Determine the (x, y) coordinate at the center of the cell enclosing the given text.  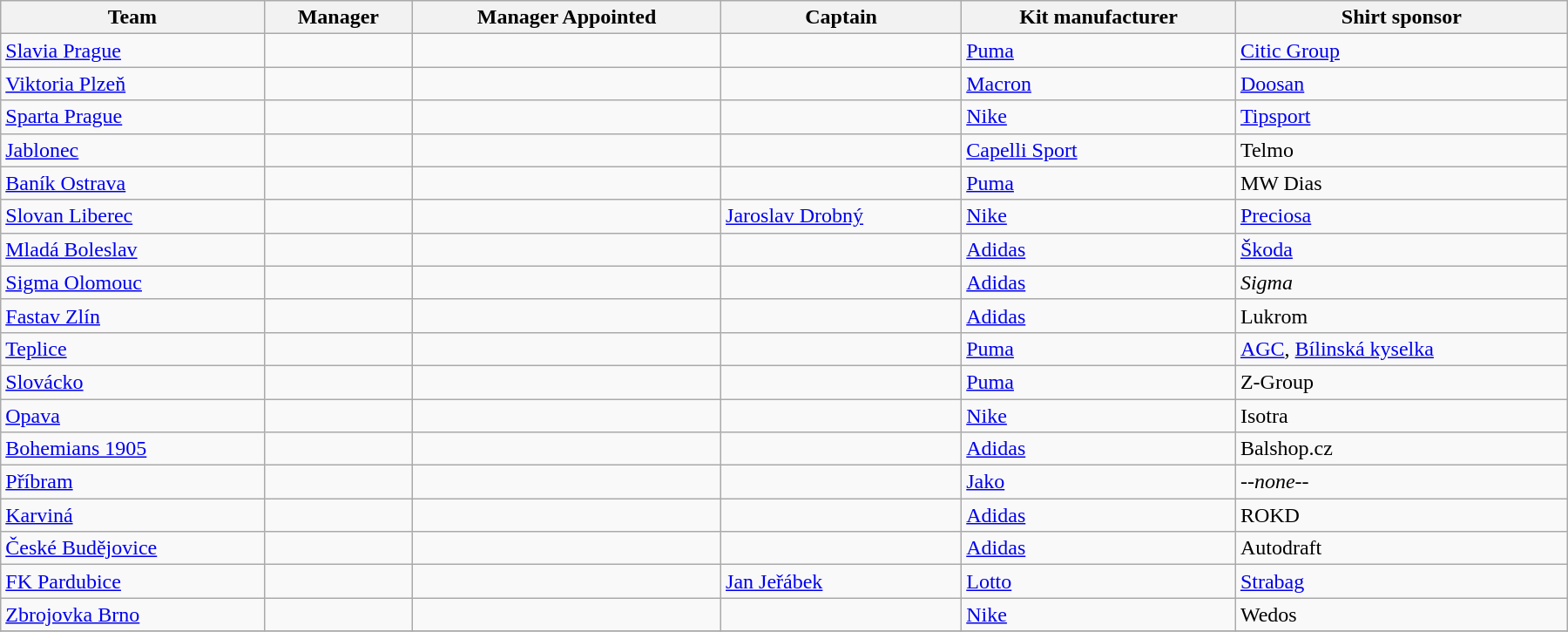
Slovan Liberec (132, 216)
Sigma (1401, 282)
Jaroslav Drobný (841, 216)
Strabag (1401, 581)
Teplice (132, 349)
Škoda (1401, 249)
Baník Ostrava (132, 183)
Preciosa (1401, 216)
Citic Group (1401, 51)
Isotra (1401, 416)
Slovácko (132, 382)
FK Pardubice (132, 581)
Jan Jeřábek (841, 581)
ROKD (1401, 515)
Sigma Olomouc (132, 282)
Kit manufacturer (1099, 17)
Lukrom (1401, 316)
Doosan (1401, 84)
Slavia Prague (132, 51)
Sparta Prague (132, 117)
Wedos (1401, 615)
Z-Group (1401, 382)
Jablonec (132, 150)
Bohemians 1905 (132, 449)
MW Dias (1401, 183)
Tipsport (1401, 117)
Jako (1099, 482)
Manager Appointed (567, 17)
Autodraft (1401, 548)
Team (132, 17)
Capelli Sport (1099, 150)
Lotto (1099, 581)
Viktoria Plzeň (132, 84)
Příbram (132, 482)
Opava (132, 416)
Telmo (1401, 150)
Karviná (132, 515)
Balshop.cz (1401, 449)
Captain (841, 17)
Manager (338, 17)
České Budějovice (132, 548)
Zbrojovka Brno (132, 615)
Shirt sponsor (1401, 17)
Macron (1099, 84)
Mladá Boleslav (132, 249)
--none-- (1401, 482)
Fastav Zlín (132, 316)
AGC, Bílinská kyselka (1401, 349)
